Detect which cell encompasses the target text, then output its [x, y] center coordinate. 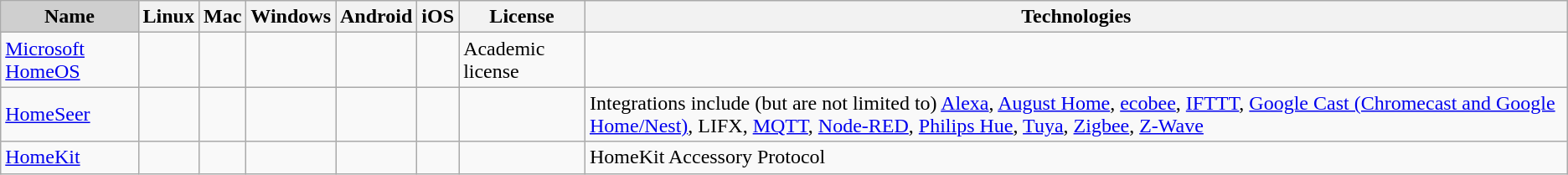
License [523, 17]
Linux [168, 17]
Microsoft HomeOS [70, 60]
HomeKit Accessory Protocol [1075, 157]
Technologies [1075, 17]
Android [375, 17]
HomeSeer [70, 114]
iOS [438, 17]
Name [70, 17]
Academic license [523, 60]
HomeKit [70, 157]
Windows [291, 17]
Mac [222, 17]
